Extract the (X, Y) coordinate from the center of the cell holding the provided text.  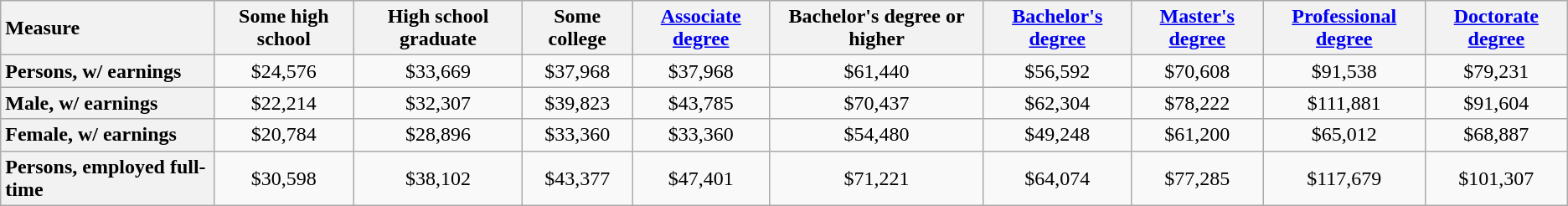
$62,304 (1057, 103)
$78,222 (1197, 103)
Male, w/ earnings (107, 103)
Master's degree (1197, 28)
$49,248 (1057, 135)
$30,598 (285, 178)
$79,231 (1496, 71)
$33,669 (438, 71)
$91,538 (1344, 71)
Doctorate degree (1496, 28)
Measure (107, 28)
$39,823 (578, 103)
$43,377 (578, 178)
$65,012 (1344, 135)
$64,074 (1057, 178)
$117,679 (1344, 178)
Associate degree (701, 28)
$70,608 (1197, 71)
$28,896 (438, 135)
$77,285 (1197, 178)
$70,437 (876, 103)
Bachelor's degree (1057, 28)
$61,440 (876, 71)
$38,102 (438, 178)
$22,214 (285, 103)
$101,307 (1496, 178)
$43,785 (701, 103)
$32,307 (438, 103)
Female, w/ earnings (107, 135)
High school graduate (438, 28)
$68,887 (1496, 135)
Persons, w/ earnings (107, 71)
$111,881 (1344, 103)
Some high school (285, 28)
$20,784 (285, 135)
Professional degree (1344, 28)
$91,604 (1496, 103)
Some college (578, 28)
$47,401 (701, 178)
$56,592 (1057, 71)
Persons, employed full-time (107, 178)
$71,221 (876, 178)
$61,200 (1197, 135)
$54,480 (876, 135)
$24,576 (285, 71)
Bachelor's degree or higher (876, 28)
